Provide the [x, y] coordinate of the cell's center where the given text is located.  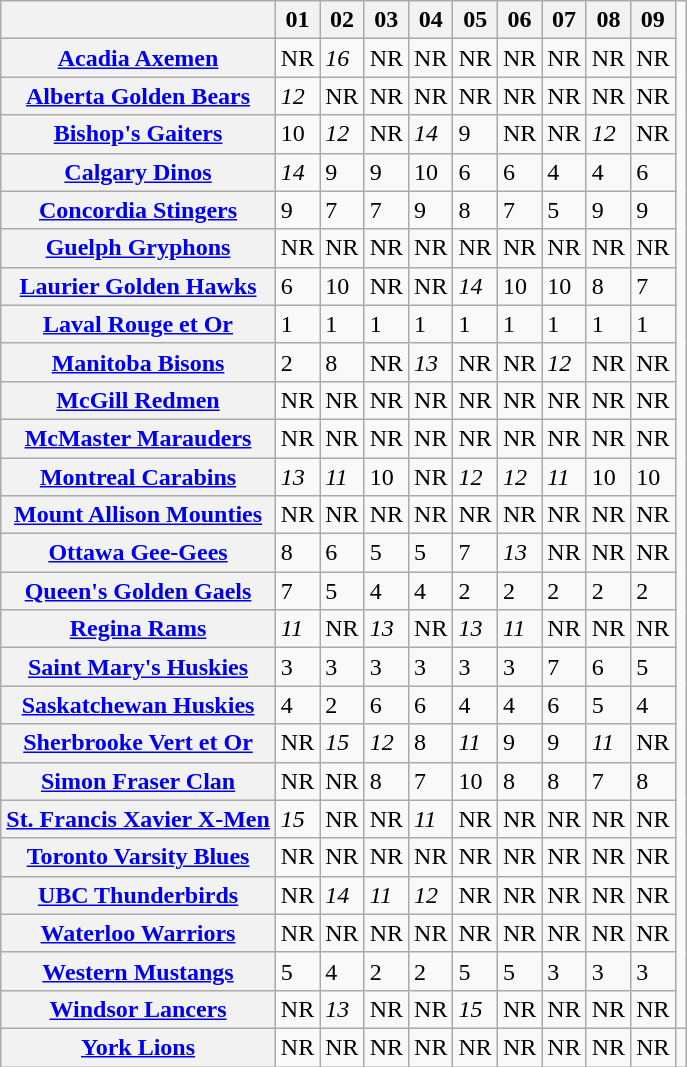
Laval Rouge et Or [138, 324]
Sherbrooke Vert et Or [138, 743]
Regina Rams [138, 629]
09 [653, 20]
McGill Redmen [138, 400]
07 [564, 20]
McMaster Marauders [138, 438]
01 [297, 20]
Acadia Axemen [138, 58]
Alberta Golden Bears [138, 96]
Saint Mary's Huskies [138, 667]
Toronto Varsity Blues [138, 857]
Montreal Carabins [138, 477]
Bishop's Gaiters [138, 134]
York Lions [138, 1047]
Simon Fraser Clan [138, 781]
Waterloo Warriors [138, 933]
Calgary Dinos [138, 172]
Mount Allison Mounties [138, 515]
03 [386, 20]
Queen's Golden Gaels [138, 591]
Concordia Stingers [138, 210]
UBC Thunderbirds [138, 895]
St. Francis Xavier X-Men [138, 819]
Laurier Golden Hawks [138, 286]
06 [519, 20]
Manitoba Bisons [138, 362]
Ottawa Gee-Gees [138, 553]
Western Mustangs [138, 971]
Saskatchewan Huskies [138, 705]
08 [608, 20]
02 [342, 20]
Guelph Gryphons [138, 248]
Windsor Lancers [138, 1009]
04 [431, 20]
05 [475, 20]
16 [342, 58]
